Extract the (X, Y) coordinate from the center of the cell holding the provided text.  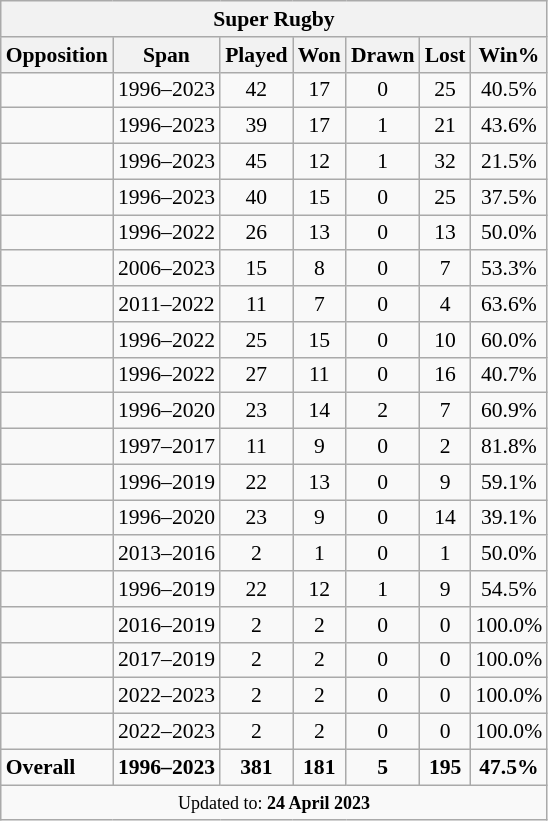
Span (166, 55)
54.5% (510, 589)
Played (256, 55)
Super Rugby (274, 19)
Lost (446, 55)
43.6% (510, 126)
39.1% (510, 518)
32 (446, 162)
2017–2019 (166, 660)
42 (256, 90)
4 (446, 304)
10 (446, 340)
1997–2017 (166, 447)
60.0% (510, 340)
39 (256, 126)
47.5% (510, 767)
63.6% (510, 304)
181 (320, 767)
40.7% (510, 375)
40.5% (510, 90)
Drawn (383, 55)
45 (256, 162)
16 (446, 375)
2006–2023 (166, 269)
27 (256, 375)
60.9% (510, 411)
8 (320, 269)
26 (256, 233)
381 (256, 767)
21 (446, 126)
2016–2019 (166, 625)
Updated to: 24 April 2023 (274, 803)
53.3% (510, 269)
37.5% (510, 197)
81.8% (510, 447)
2011–2022 (166, 304)
Won (320, 55)
21.5% (510, 162)
Opposition (57, 55)
59.1% (510, 482)
40 (256, 197)
2013–2016 (166, 554)
Overall (57, 767)
195 (446, 767)
Win% (510, 55)
5 (383, 767)
